Output the (x, y) coordinate of the center of the cell containing the given text.  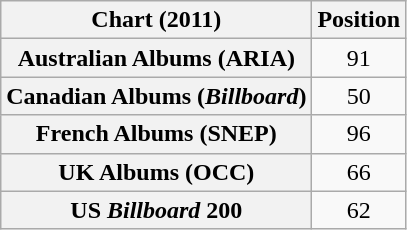
Australian Albums (ARIA) (156, 58)
62 (359, 210)
US Billboard 200 (156, 210)
66 (359, 172)
91 (359, 58)
50 (359, 96)
Canadian Albums (Billboard) (156, 96)
Chart (2011) (156, 20)
French Albums (SNEP) (156, 134)
96 (359, 134)
UK Albums (OCC) (156, 172)
Position (359, 20)
